Pinpoint the cell where the given text exists, returning its (X, Y) midpoint coordinate. 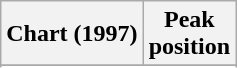
Peakposition (189, 34)
Chart (1997) (72, 34)
